Return [X, Y] of the center of cell containing provided text 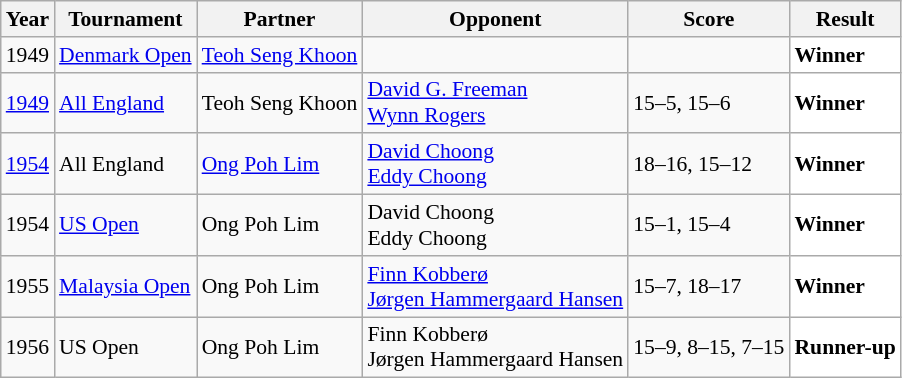
18–16, 15–12 [708, 164]
Malaysia Open [126, 286]
15–5, 15–6 [708, 102]
Runner-up [844, 348]
15–7, 18–17 [708, 286]
1956 [28, 348]
Score [708, 19]
Partner [280, 19]
Result [844, 19]
Tournament [126, 19]
15–1, 15–4 [708, 226]
Year [28, 19]
15–9, 8–15, 7–15 [708, 348]
1955 [28, 286]
David G. Freeman Wynn Rogers [495, 102]
Opponent [495, 19]
Denmark Open [126, 55]
